For the text-containing cell, return its midpoint in (X, Y) coordinate format. 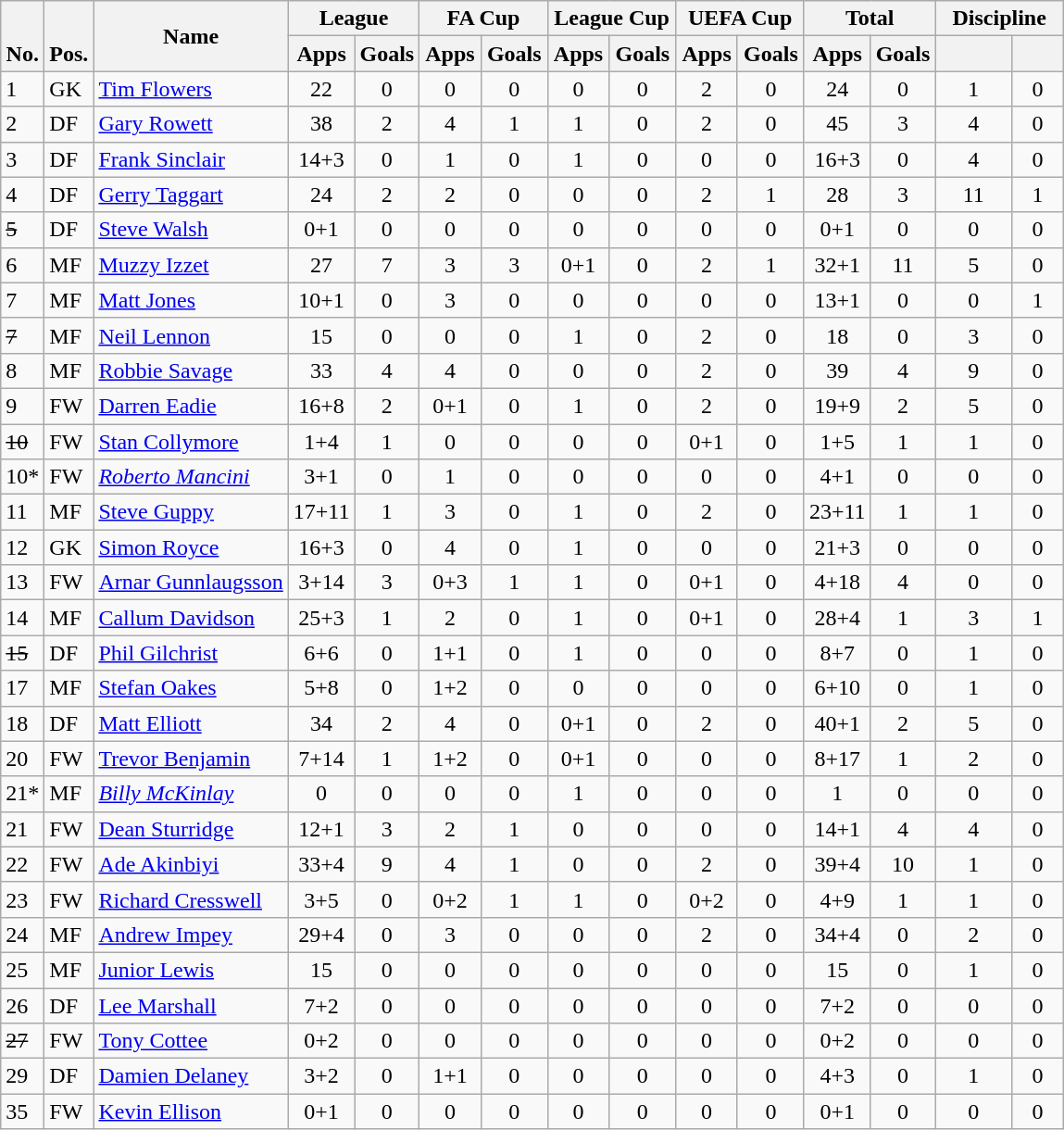
3+5 (321, 899)
8+7 (837, 653)
Andrew Impey (191, 935)
17+11 (321, 512)
League (354, 19)
35 (22, 1111)
21 (22, 829)
4+1 (837, 477)
23+11 (837, 512)
Discipline (1000, 19)
3+14 (321, 583)
1+5 (837, 442)
39 (837, 370)
21+3 (837, 547)
Pos. (69, 36)
Ade Akinbiyi (191, 864)
Total (869, 19)
32+1 (837, 265)
13+1 (837, 300)
34 (321, 723)
8+17 (837, 759)
40+1 (837, 723)
Tony Cottee (191, 1041)
UEFA Cup (741, 19)
Lee Marshall (191, 1005)
12+1 (321, 829)
League Cup (611, 19)
Kevin Ellison (191, 1111)
20 (22, 759)
19+9 (837, 406)
33+4 (321, 864)
Matt Jones (191, 300)
5+8 (321, 688)
FA Cup (483, 19)
Steve Guppy (191, 512)
29 (22, 1076)
10+1 (321, 300)
Name (191, 36)
Gary Rowett (191, 124)
4+9 (837, 899)
23 (22, 899)
7+14 (321, 759)
Robbie Savage (191, 370)
8 (22, 370)
Arnar Gunnlaugsson (191, 583)
Muzzy Izzet (191, 265)
1+4 (321, 442)
28+4 (837, 618)
21* (22, 794)
Steve Walsh (191, 230)
Dean Sturridge (191, 829)
3+2 (321, 1076)
34+4 (837, 935)
Neil Lennon (191, 335)
Trevor Benjamin (191, 759)
6 (22, 265)
Damien Delaney (191, 1076)
25+3 (321, 618)
16+8 (321, 406)
Billy McKinlay (191, 794)
6+10 (837, 688)
Simon Royce (191, 547)
14 (22, 618)
Junior Lewis (191, 970)
4+18 (837, 583)
Frank Sinclair (191, 159)
39+4 (837, 864)
Stan Collymore (191, 442)
17 (22, 688)
38 (321, 124)
Stefan Oakes (191, 688)
4+3 (837, 1076)
6+6 (321, 653)
No. (22, 36)
Darren Eadie (191, 406)
Matt Elliott (191, 723)
14+3 (321, 159)
28 (837, 195)
25 (22, 970)
12 (22, 547)
45 (837, 124)
29+4 (321, 935)
Callum Davidson (191, 618)
13 (22, 583)
0+3 (450, 583)
Gerry Taggart (191, 195)
14+1 (837, 829)
10* (22, 477)
Phil Gilchrist (191, 653)
26 (22, 1005)
Richard Cresswell (191, 899)
Tim Flowers (191, 89)
3+1 (321, 477)
Roberto Mancini (191, 477)
33 (321, 370)
